Provide the (X, Y) coordinate of the cell's center where the given text is located.  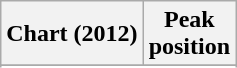
Chart (2012) (72, 34)
Peakposition (189, 34)
